Locate the cell with the specified text and output its (x, y) center coordinate. 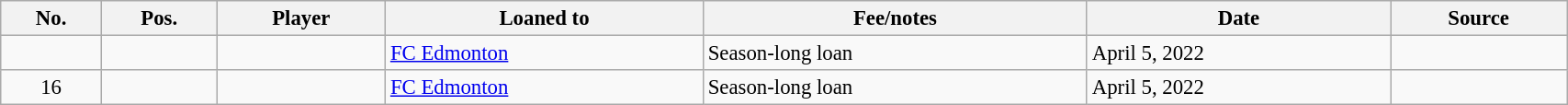
Date (1238, 18)
Loaned to (545, 18)
Fee/notes (895, 18)
Player (301, 18)
16 (51, 87)
Source (1479, 18)
Pos. (158, 18)
No. (51, 18)
